Determine the (x, y) coordinate at the center of the cell enclosing the given text.  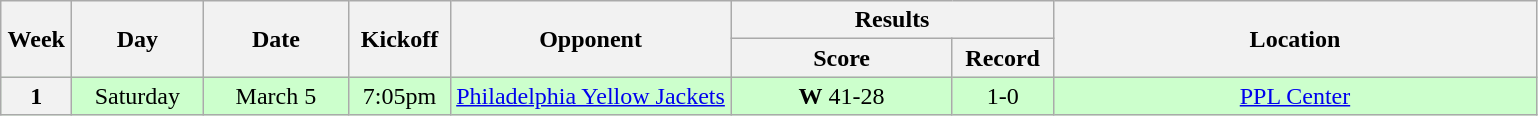
Kickoff (400, 39)
Week (36, 39)
PPL Center (1295, 96)
Saturday (138, 96)
Date (276, 39)
1 (36, 96)
Results (892, 20)
W 41-28 (842, 96)
Opponent (590, 39)
Day (138, 39)
Philadelphia Yellow Jackets (590, 96)
Record (1002, 58)
Location (1295, 39)
Score (842, 58)
1-0 (1002, 96)
March 5 (276, 96)
7:05pm (400, 96)
